Provide the [X, Y] coordinate of the cell's center where the given text is located.  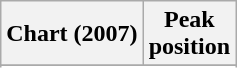
Peak position [189, 34]
Chart (2007) [72, 34]
